Extract the (X, Y) coordinate from the center of the cell holding the provided text.  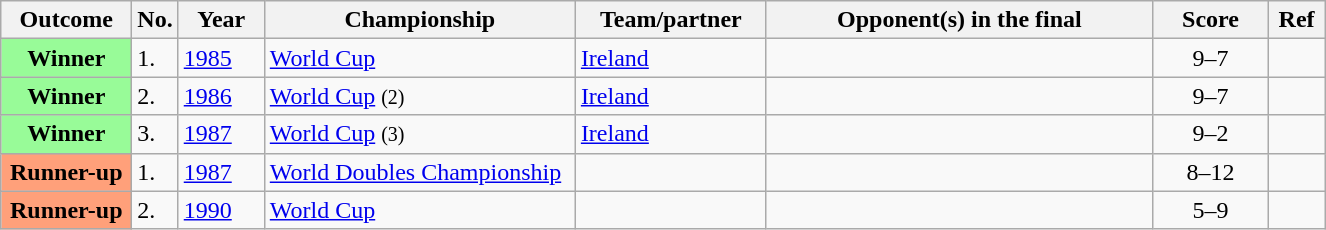
8–12 (1210, 172)
3. (155, 134)
Outcome (66, 20)
World Cup (3) (420, 134)
Team/partner (670, 20)
1985 (221, 58)
Year (221, 20)
1990 (221, 210)
Score (1210, 20)
No. (155, 20)
Opponent(s) in the final (959, 20)
Championship (420, 20)
5–9 (1210, 210)
Ref (1297, 20)
World Doubles Championship (420, 172)
World Cup (2) (420, 96)
9–2 (1210, 134)
1986 (221, 96)
